Return the (x, y) coordinate for the center point of the cell that contains the specified text.  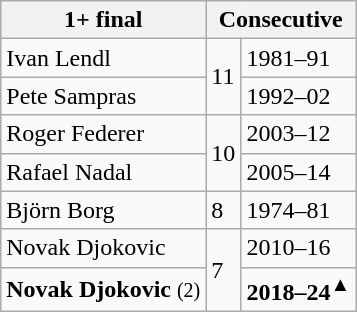
1981–91 (298, 58)
Björn Borg (104, 210)
11 (224, 77)
Pete Sampras (104, 96)
Consecutive (281, 20)
2003–12 (298, 134)
2018–24▲ (298, 290)
2010–16 (298, 248)
Roger Federer (104, 134)
2005–14 (298, 172)
Rafael Nadal (104, 172)
Novak Djokovic (104, 248)
10 (224, 153)
1+ final (104, 20)
Novak Djokovic (2) (104, 290)
8 (224, 210)
1974–81 (298, 210)
Ivan Lendl (104, 58)
1992–02 (298, 96)
7 (224, 270)
